For the text-containing cell, return its midpoint in [X, Y] coordinate format. 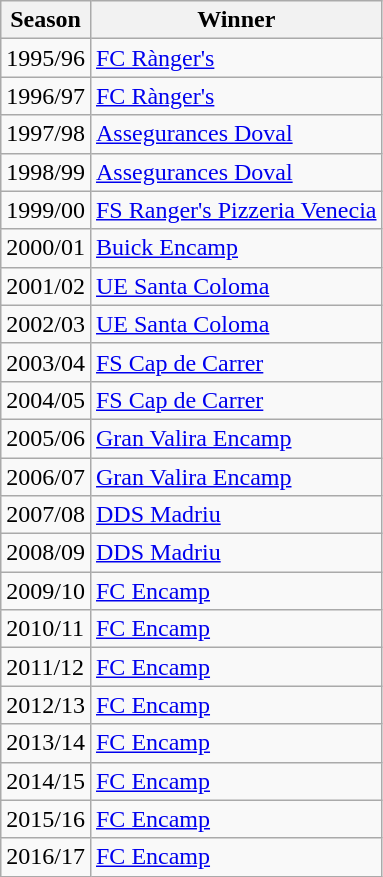
2011/12 [46, 667]
2016/17 [46, 857]
1999/00 [46, 210]
2000/01 [46, 248]
1998/99 [46, 172]
2004/05 [46, 400]
2006/07 [46, 477]
2014/15 [46, 781]
2012/13 [46, 705]
2003/04 [46, 362]
1996/97 [46, 96]
2008/09 [46, 553]
Winner [236, 20]
FS Ranger's Pizzeria Venecia [236, 210]
2001/02 [46, 286]
1995/96 [46, 58]
2002/03 [46, 324]
2009/10 [46, 591]
Season [46, 20]
2010/11 [46, 629]
2005/06 [46, 438]
2013/14 [46, 743]
1997/98 [46, 134]
Buick Encamp [236, 248]
2015/16 [46, 819]
2007/08 [46, 515]
